Output the (x, y) coordinate of the center of the cell containing the given text.  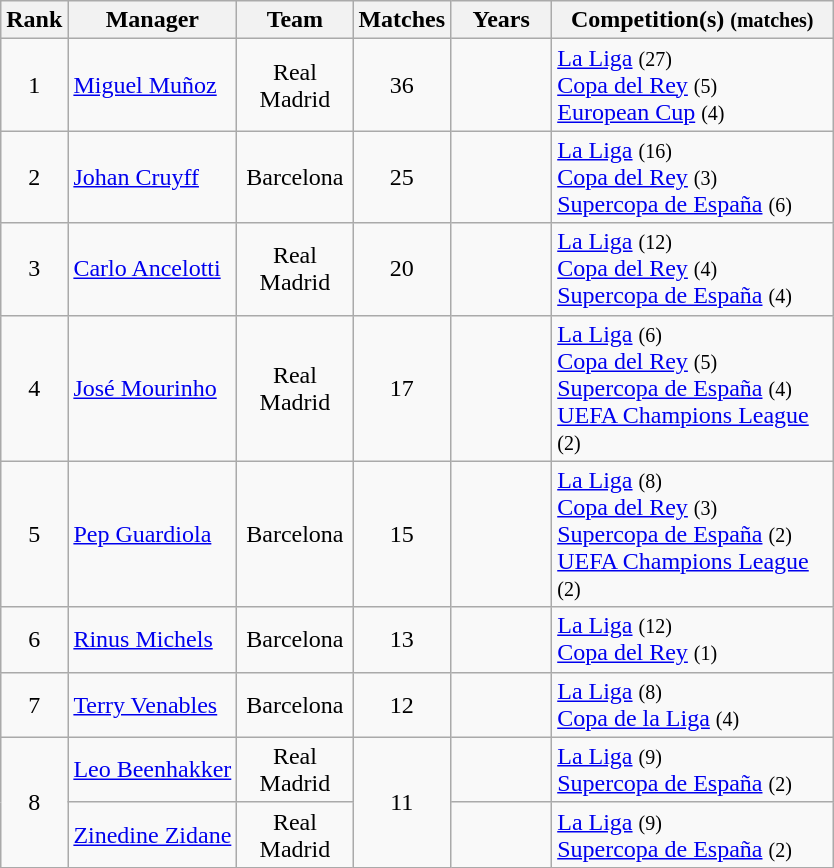
La Liga (8) Copa del Rey (3) Supercopa de España (2) UEFA Champions League (2) (692, 534)
La Liga (27) Copa del Rey (5) European Cup (4) (692, 85)
Team (295, 20)
Matches (402, 20)
Miguel Muñoz (152, 85)
8 (34, 802)
Rank (34, 20)
15 (402, 534)
La Liga (16) Copa del Rey (3) Supercopa de España (6) (692, 177)
La Liga (6) Copa del Rey (5) Supercopa de España (4) UEFA Champions League (2) (692, 388)
6 (34, 640)
José Mourinho (152, 388)
Rinus Michels (152, 640)
12 (402, 704)
2 (34, 177)
17 (402, 388)
Competition(s) (matches) (692, 20)
25 (402, 177)
Johan Cruyff (152, 177)
Leo Beenhakker (152, 770)
La Liga (12)Copa del Rey (4)Supercopa de España (4) (692, 269)
Pep Guardiola (152, 534)
11 (402, 802)
13 (402, 640)
7 (34, 704)
Manager (152, 20)
20 (402, 269)
Zinedine Zidane (152, 834)
La Liga (12) Copa del Rey (1) (692, 640)
La Liga (8) Copa de la Liga (4) (692, 704)
5 (34, 534)
4 (34, 388)
3 (34, 269)
36 (402, 85)
1 (34, 85)
Terry Venables (152, 704)
Carlo Ancelotti (152, 269)
Years (502, 20)
